Capture the cell that displays the provided text and extract its [X, Y] central coordinate. 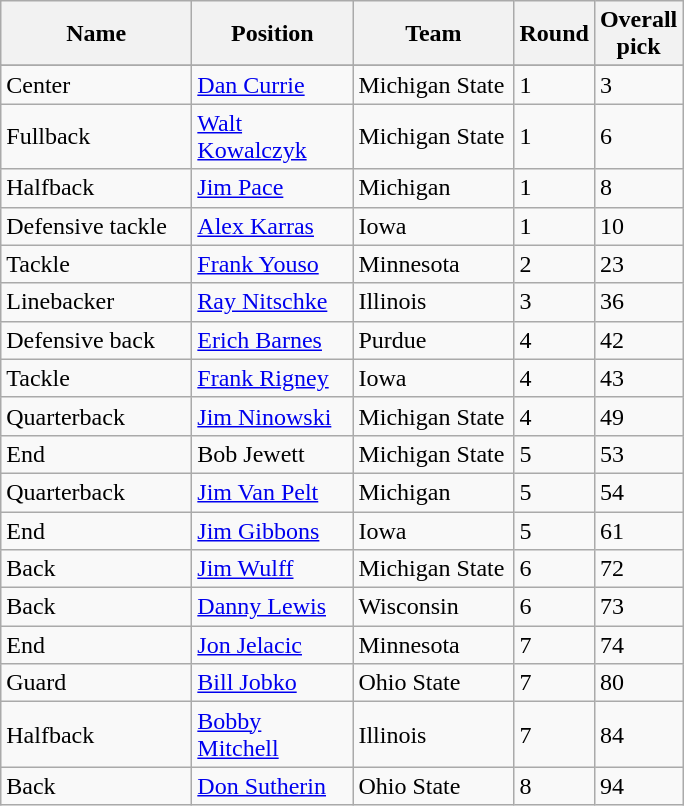
43 [638, 378]
Frank Rigney [272, 378]
Jim Pace [272, 188]
61 [638, 531]
Position [272, 34]
Ray Nitschke [272, 302]
Dan Currie [272, 85]
49 [638, 416]
Wisconsin [434, 607]
72 [638, 569]
54 [638, 492]
73 [638, 607]
94 [638, 786]
Don Sutherin [272, 786]
Walt Kowalczyk [272, 136]
Overall pick [638, 34]
74 [638, 645]
Defensive tackle [96, 226]
Jim Van Pelt [272, 492]
10 [638, 226]
Jim Gibbons [272, 531]
Jim Ninowski [272, 416]
Round [554, 34]
80 [638, 683]
53 [638, 454]
36 [638, 302]
42 [638, 340]
Purdue [434, 340]
Frank Youso [272, 264]
Bobby Mitchell [272, 734]
Erich Barnes [272, 340]
2 [554, 264]
Jon Jelacic [272, 645]
Guard [96, 683]
23 [638, 264]
Bill Jobko [272, 683]
Bob Jewett [272, 454]
Defensive back [96, 340]
Team [434, 34]
Jim Wulff [272, 569]
Danny Lewis [272, 607]
Fullback [96, 136]
Linebacker [96, 302]
Alex Karras [272, 226]
Center [96, 85]
Name [96, 34]
84 [638, 734]
